Pinpoint the cell where the given text exists, returning its [X, Y] midpoint coordinate. 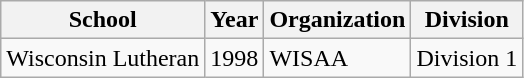
Division 1 [467, 58]
1998 [234, 58]
Division [467, 20]
WISAA [338, 58]
Wisconsin Lutheran [103, 58]
Organization [338, 20]
School [103, 20]
Year [234, 20]
